Provide the (x, y) coordinate of the cell's center where the given text is located.  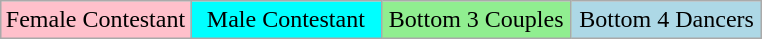
Male Contestant (286, 20)
Bottom 4 Dancers (666, 20)
Female Contestant (95, 20)
Bottom 3 Couples (476, 20)
